Return the [x, y] coordinate for the center point of the cell that contains the specified text.  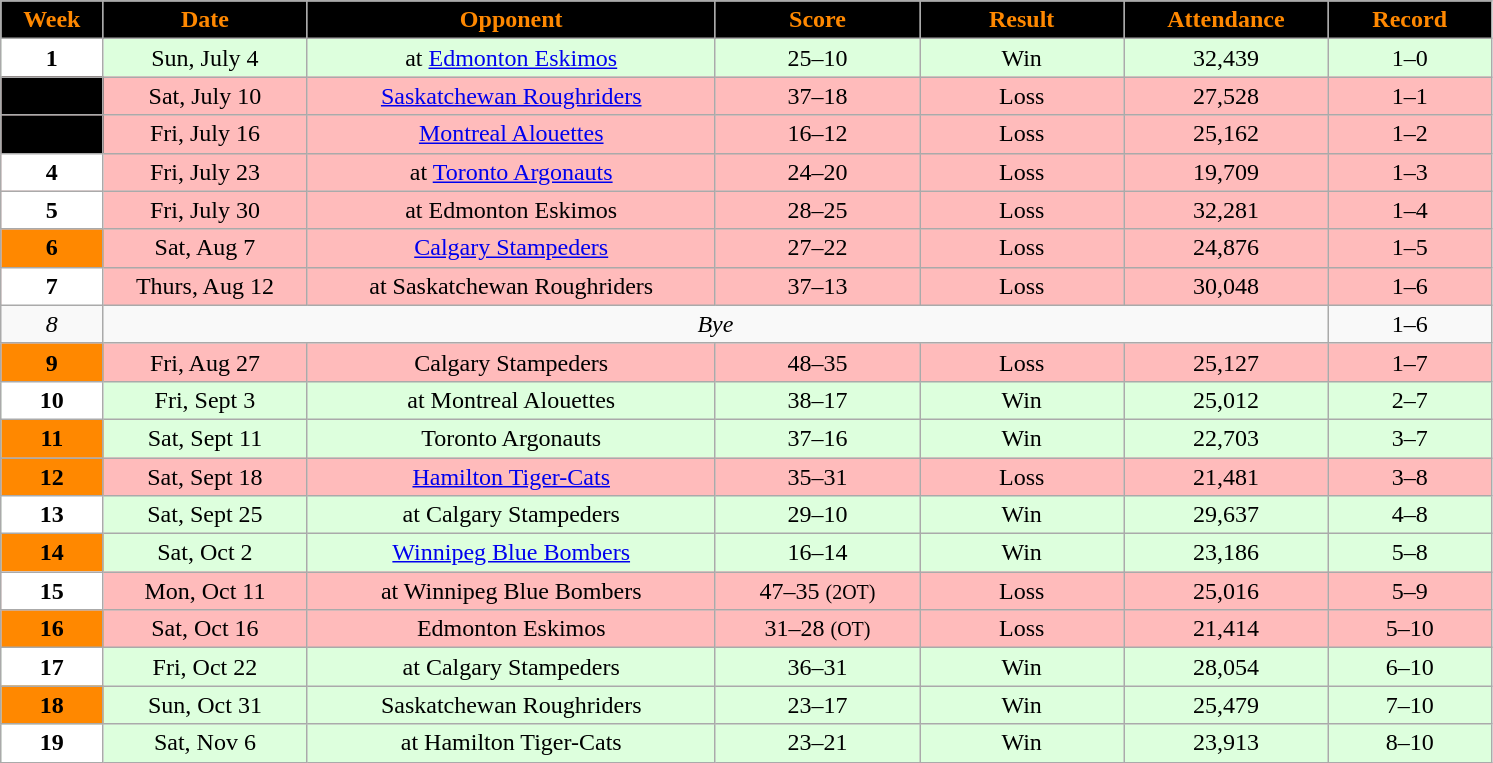
5–10 [1410, 629]
23–17 [817, 705]
22,703 [1226, 438]
Attendance [1226, 20]
15 [52, 591]
12 [52, 477]
25,016 [1226, 591]
16 [52, 629]
Result [1022, 20]
Fri, July 23 [205, 172]
Sat, Aug 7 [205, 248]
1–0 [1410, 58]
24,876 [1226, 248]
2 [52, 96]
1–2 [1410, 134]
27–22 [817, 248]
Sat, Nov 6 [205, 743]
1 [52, 58]
6–10 [1410, 667]
16–12 [817, 134]
23,186 [1226, 553]
13 [52, 515]
5–8 [1410, 553]
Score [817, 20]
at Toronto Argonauts [511, 172]
at Montreal Alouettes [511, 400]
9 [52, 362]
17 [52, 667]
37–13 [817, 286]
32,439 [1226, 58]
Sat, Sept 18 [205, 477]
Toronto Argonauts [511, 438]
at Saskatchewan Roughriders [511, 286]
28–25 [817, 210]
Montreal Alouettes [511, 134]
48–35 [817, 362]
25–10 [817, 58]
36–31 [817, 667]
25,479 [1226, 705]
Sat, Oct 16 [205, 629]
Sat, July 10 [205, 96]
Fri, Oct 22 [205, 667]
23,913 [1226, 743]
5 [52, 210]
Mon, Oct 11 [205, 591]
Bye [716, 324]
1–5 [1410, 248]
3–8 [1410, 477]
1–4 [1410, 210]
at Hamilton Tiger-Cats [511, 743]
37–18 [817, 96]
8–10 [1410, 743]
8 [52, 324]
Sun, July 4 [205, 58]
24–20 [817, 172]
1–1 [1410, 96]
30,048 [1226, 286]
32,281 [1226, 210]
1–3 [1410, 172]
Sun, Oct 31 [205, 705]
11 [52, 438]
18 [52, 705]
28,054 [1226, 667]
Record [1410, 20]
16–14 [817, 553]
21,481 [1226, 477]
Fri, July 16 [205, 134]
37–16 [817, 438]
29–10 [817, 515]
7–10 [1410, 705]
23–21 [817, 743]
Opponent [511, 20]
Date [205, 20]
Fri, Sept 3 [205, 400]
Thurs, Aug 12 [205, 286]
Sat, Sept 25 [205, 515]
1–7 [1410, 362]
4–8 [1410, 515]
6 [52, 248]
29,637 [1226, 515]
4 [52, 172]
3–7 [1410, 438]
31–28 (OT) [817, 629]
Fri, July 30 [205, 210]
47–35 (2OT) [817, 591]
25,162 [1226, 134]
25,012 [1226, 400]
Edmonton Eskimos [511, 629]
2–7 [1410, 400]
27,528 [1226, 96]
21,414 [1226, 629]
5–9 [1410, 591]
Sat, Sept 11 [205, 438]
38–17 [817, 400]
Fri, Aug 27 [205, 362]
19,709 [1226, 172]
at Winnipeg Blue Bombers [511, 591]
Week [52, 20]
35–31 [817, 477]
Winnipeg Blue Bombers [511, 553]
Sat, Oct 2 [205, 553]
3 [52, 134]
19 [52, 743]
10 [52, 400]
25,127 [1226, 362]
7 [52, 286]
14 [52, 553]
Hamilton Tiger-Cats [511, 477]
